Identify which cell holds the provided text, then report its [x, y] central coordinate. 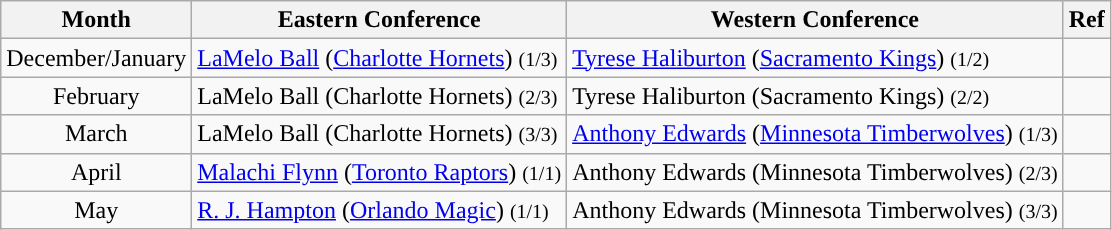
Month [96, 20]
Eastern Conference [380, 20]
December/January [96, 58]
Western Conference [816, 20]
LaMelo Ball (Charlotte Hornets) (1/3) [380, 58]
May [96, 210]
Anthony Edwards (Minnesota Timberwolves) (3/3) [816, 210]
Tyrese Haliburton (Sacramento Kings) (1/2) [816, 58]
Anthony Edwards (Minnesota Timberwolves) (1/3) [816, 134]
LaMelo Ball (Charlotte Hornets) (2/3) [380, 96]
Tyrese Haliburton (Sacramento Kings) (2/2) [816, 96]
Malachi Flynn (Toronto Raptors) (1/1) [380, 172]
R. J. Hampton (Orlando Magic) (1/1) [380, 210]
Ref [1086, 20]
LaMelo Ball (Charlotte Hornets) (3/3) [380, 134]
Anthony Edwards (Minnesota Timberwolves) (2/3) [816, 172]
February [96, 96]
April [96, 172]
March [96, 134]
